From the cell containing the given text, extract its center point as [x, y] coordinate. 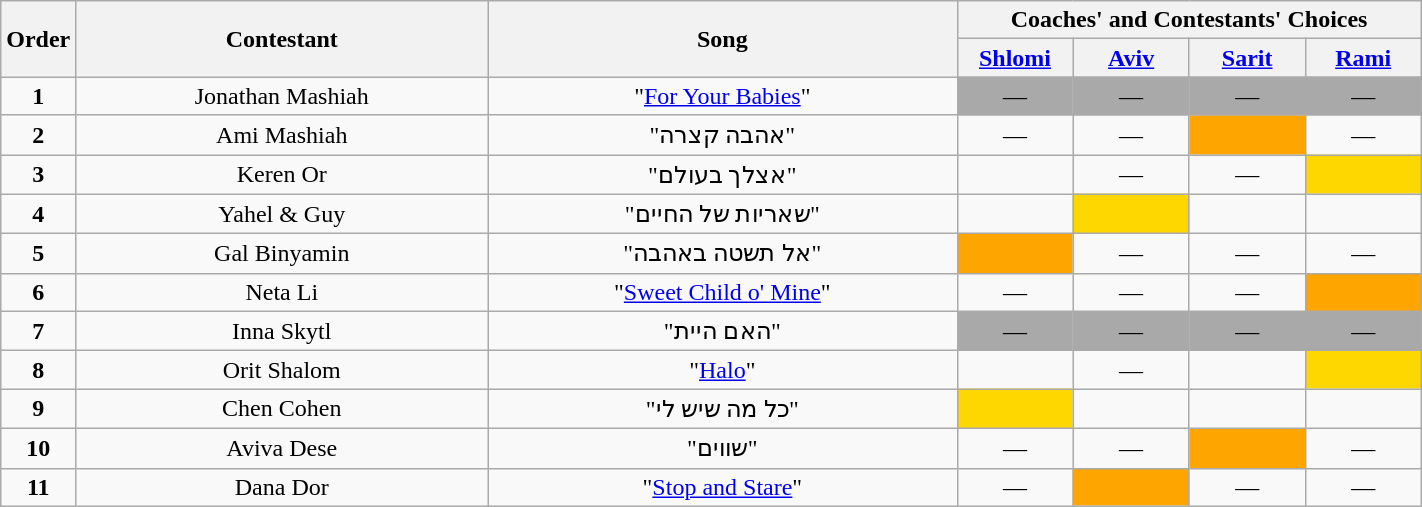
2 [38, 135]
"אל תשטה באהבה" [722, 254]
8 [38, 370]
"שווים" [722, 448]
10 [38, 448]
1 [38, 96]
"כל מה שיש לי" [722, 409]
"אהבה קצרה" [722, 135]
Keren Or [282, 174]
5 [38, 254]
Contestant [282, 39]
4 [38, 214]
6 [38, 292]
Orit Shalom [282, 370]
Sarit [1247, 58]
"Sweet Child o' Mine" [722, 292]
Dana Dor [282, 487]
Aviv [1131, 58]
Gal Binyamin [282, 254]
11 [38, 487]
"Halo" [722, 370]
Inna Skytl [282, 331]
"אצלך בעולם" [722, 174]
Coaches' and Contestants' Choices [1189, 20]
7 [38, 331]
"האם היית" [722, 331]
Jonathan Mashiah [282, 96]
9 [38, 409]
"Stop and Stare" [722, 487]
Yahel & Guy [282, 214]
"For Your Babies" [722, 96]
Song [722, 39]
Aviva Dese [282, 448]
Shlomi [1015, 58]
Order [38, 39]
Neta Li [282, 292]
Rami [1363, 58]
Chen Cohen [282, 409]
3 [38, 174]
Ami Mashiah [282, 135]
"שאריות של החיים" [722, 214]
